Provide the (x, y) coordinate of the cell's center where the given text is located.  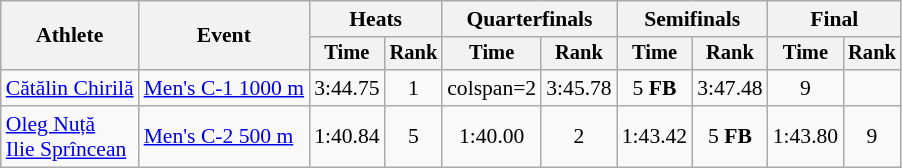
Men's C-2 500 m (224, 136)
1:43.42 (654, 136)
colspan=2 (492, 88)
Heats (376, 19)
Men's C-1 1000 m (224, 88)
Quarterfinals (530, 19)
Athlete (70, 36)
1:40.84 (346, 136)
Cătălin Chirilă (70, 88)
3:45.78 (578, 88)
1:43.80 (806, 136)
Semifinals (692, 19)
3:47.48 (730, 88)
Final (834, 19)
1:40.00 (492, 136)
Oleg NuțăIlie Sprîncean (70, 136)
1 (414, 88)
2 (578, 136)
5 (414, 136)
3:44.75 (346, 88)
Event (224, 36)
